Identify which cell holds the provided text, then report its [x, y] central coordinate. 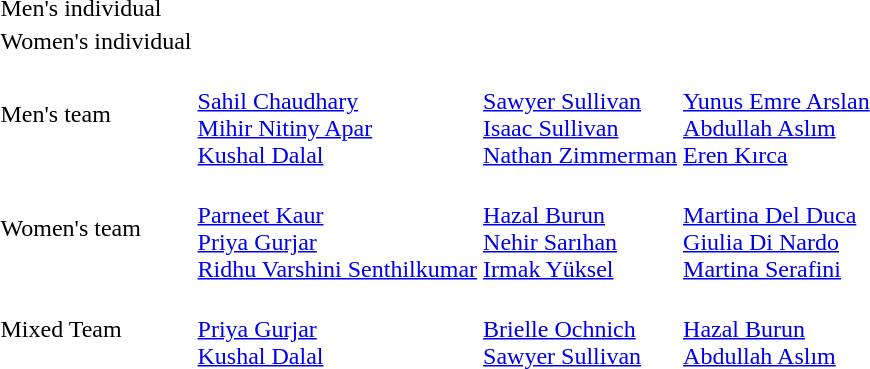
Sawyer SullivanIsaac SullivanNathan Zimmerman [580, 114]
Hazal BurunNehir SarıhanIrmak Yüksel [580, 228]
Parneet KaurPriya GurjarRidhu Varshini Senthilkumar [338, 228]
Sahil ChaudharyMihir Nitiny AparKushal Dalal [338, 114]
